Output the [x, y] coordinate of the center of the cell containing the given text.  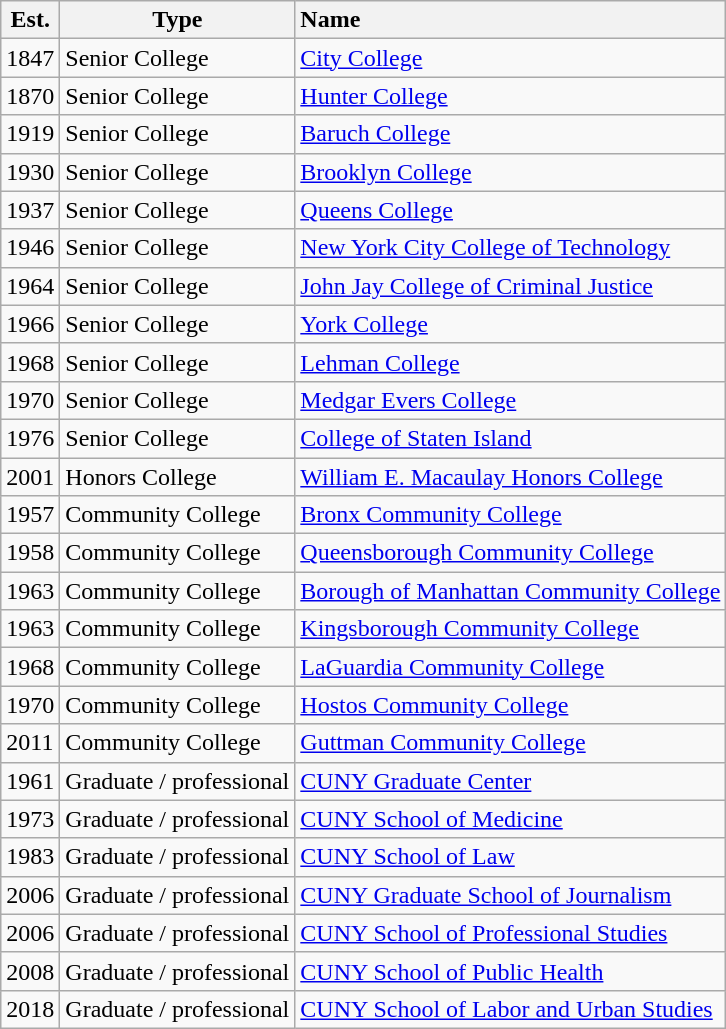
CUNY School of Law [510, 857]
New York City College of Technology [510, 248]
Brooklyn College [510, 172]
Baruch College [510, 134]
Honors College [178, 477]
CUNY School of Labor and Urban Studies [510, 1009]
1946 [30, 248]
1983 [30, 857]
Type [178, 20]
1973 [30, 819]
Kingsborough Community College [510, 629]
CUNY School of Public Health [510, 971]
2001 [30, 477]
CUNY School of Professional Studies [510, 933]
1957 [30, 515]
Hostos Community College [510, 705]
Hunter College [510, 96]
1961 [30, 781]
Est. [30, 20]
1958 [30, 553]
Bronx Community College [510, 515]
Lehman College [510, 362]
CUNY Graduate Center [510, 781]
1976 [30, 438]
York College [510, 324]
Guttman Community College [510, 743]
William E. Macaulay Honors College [510, 477]
1930 [30, 172]
CUNY School of Medicine [510, 819]
1964 [30, 286]
Queens College [510, 210]
2018 [30, 1009]
1919 [30, 134]
1937 [30, 210]
Borough of Manhattan Community College [510, 591]
John Jay College of Criminal Justice [510, 286]
2011 [30, 743]
1847 [30, 58]
City College [510, 58]
CUNY Graduate School of Journalism [510, 895]
Medgar Evers College [510, 400]
Name [510, 20]
Queensborough Community College [510, 553]
2008 [30, 971]
1870 [30, 96]
LaGuardia Community College [510, 667]
College of Staten Island [510, 438]
1966 [30, 324]
